Provide the (x, y) coordinate of the cell's center where the given text is located.  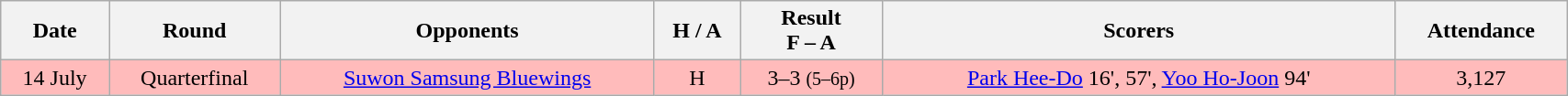
Scorers (1139, 31)
H (697, 78)
3–3 (5–6p) (812, 78)
3,127 (1481, 78)
Quarterfinal (194, 78)
Opponents (467, 31)
Park Hee-Do 16', 57', Yoo Ho-Joon 94' (1139, 78)
Suwon Samsung Bluewings (467, 78)
Attendance (1481, 31)
H / A (697, 31)
Date (55, 31)
ResultF – A (812, 31)
14 July (55, 78)
Round (194, 31)
